Output the (X, Y) coordinate of the center of the cell containing the given text.  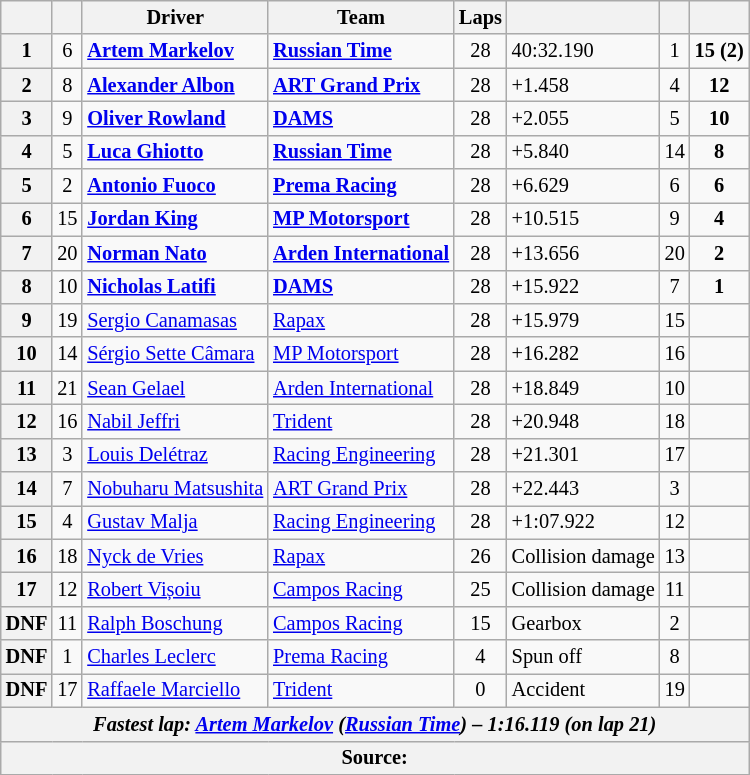
Source: (375, 758)
+13.656 (584, 253)
Nobuharu Matsushita (175, 489)
+22.443 (584, 489)
+5.840 (584, 152)
+15.979 (584, 320)
Team (361, 17)
21 (67, 388)
40:32.190 (584, 51)
+1.458 (584, 85)
Gustav Malja (175, 522)
26 (480, 556)
0 (480, 690)
+21.301 (584, 455)
Driver (175, 17)
+20.948 (584, 421)
Nicholas Latifi (175, 287)
Robert Vișoiu (175, 589)
Ralph Boschung (175, 623)
Jordan King (175, 219)
Accident (584, 690)
Louis Delétraz (175, 455)
+2.055 (584, 118)
Oliver Rowland (175, 118)
Nabil Jeffri (175, 421)
Alexander Albon (175, 85)
+1:07.922 (584, 522)
15 (2) (720, 51)
+6.629 (584, 186)
Gearbox (584, 623)
Raffaele Marciello (175, 690)
Artem Markelov (175, 51)
+16.282 (584, 354)
+10.515 (584, 219)
Norman Nato (175, 253)
Luca Ghiotto (175, 152)
Sérgio Sette Câmara (175, 354)
Spun off (584, 657)
Nyck de Vries (175, 556)
Charles Leclerc (175, 657)
Sean Gelael (175, 388)
Sergio Canamasas (175, 320)
25 (480, 589)
Fastest lap: Artem Markelov (Russian Time) – 1:16.119 (on lap 21) (375, 724)
Laps (480, 17)
+18.849 (584, 388)
Antonio Fuoco (175, 186)
+15.922 (584, 287)
